Pinpoint the cell where the given text exists, returning its (X, Y) midpoint coordinate. 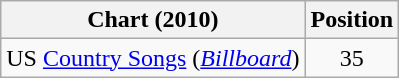
Chart (2010) (153, 20)
Position (352, 20)
35 (352, 58)
US Country Songs (Billboard) (153, 58)
